For the text-containing cell, return its midpoint in (x, y) coordinate format. 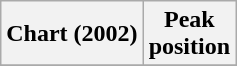
Peakposition (189, 34)
Chart (2002) (72, 34)
